Locate the cell with the specified text and output its (X, Y) center coordinate. 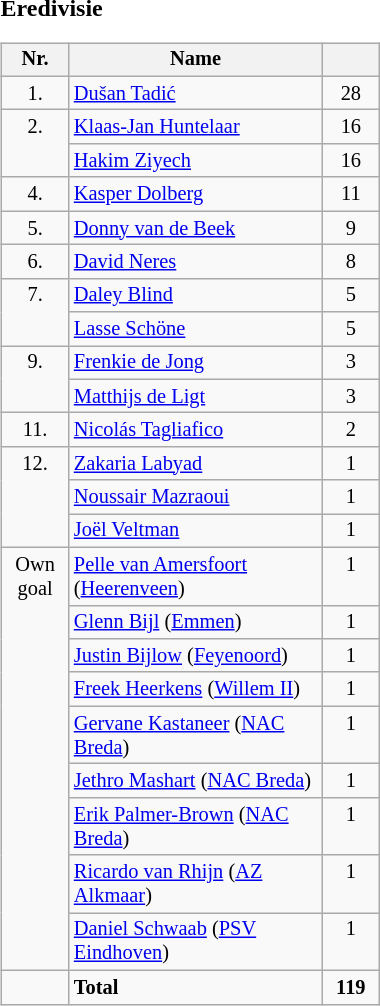
Freek Heerkens (Willem II) (196, 689)
Own goal (35, 758)
David Neres (196, 262)
Klaas-Jan Huntelaar (196, 127)
12. (35, 498)
28 (351, 93)
Nicolás Tagliafico (196, 430)
Nr. (35, 60)
Gervane Kastaneer (NAC Breda) (196, 735)
Kasper Dolberg (196, 194)
Noussair Mazraoui (196, 497)
Justin Bijlow (Feyenoord) (196, 656)
2. (35, 144)
Jethro Mashart (NAC Breda) (196, 781)
11 (351, 194)
Donny van de Beek (196, 228)
Zakaria Labyad (196, 464)
Lasse Schöne (196, 329)
11. (35, 430)
Dušan Tadić (196, 93)
2 (351, 430)
Daley Blind (196, 295)
1. (35, 93)
Hakim Ziyech (196, 161)
Total (196, 987)
119 (351, 987)
9. (35, 380)
6. (35, 262)
Pelle van Amersfoort (Heerenveen) (196, 576)
7. (35, 312)
Frenkie de Jong (196, 363)
8 (351, 262)
Name (196, 60)
Daniel Schwaab (PSV Eindhoven) (196, 942)
Ricardo van Rhijn (AZ Alkmaar) (196, 884)
Erik Palmer-Brown (NAC Breda) (196, 826)
9 (351, 228)
4. (35, 194)
Matthijs de Ligt (196, 396)
Joël Veltman (196, 531)
Glenn Bijl (Emmen) (196, 622)
5. (35, 228)
